Find where the given text appears and provide that cell's center as [x, y] coordinate. 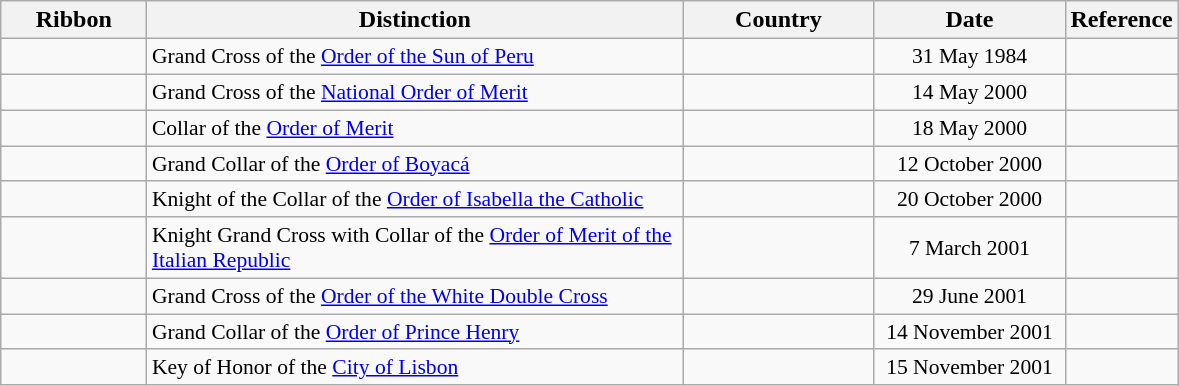
Ribbon [74, 20]
Grand Collar of the Order of Prince Henry [415, 332]
Grand Cross of the Order of the White Double Cross [415, 296]
Knight of the Collar of the Order of Isabella the Catholic [415, 199]
29 June 2001 [970, 296]
20 October 2000 [970, 199]
18 May 2000 [970, 128]
Country [778, 20]
14 May 2000 [970, 92]
Grand Cross of the National Order of Merit [415, 92]
Distinction [415, 20]
31 May 1984 [970, 57]
7 March 2001 [970, 248]
Key of Honor of the City of Lisbon [415, 367]
Reference [1122, 20]
12 October 2000 [970, 164]
Collar of the Order of Merit [415, 128]
Date [970, 20]
15 November 2001 [970, 367]
Grand Cross of the Order of the Sun of Peru [415, 57]
Knight Grand Cross with Collar of the Order of Merit of the Italian Republic [415, 248]
Grand Collar of the Order of Boyacá [415, 164]
14 November 2001 [970, 332]
